For the text-containing cell, return its midpoint in (X, Y) coordinate format. 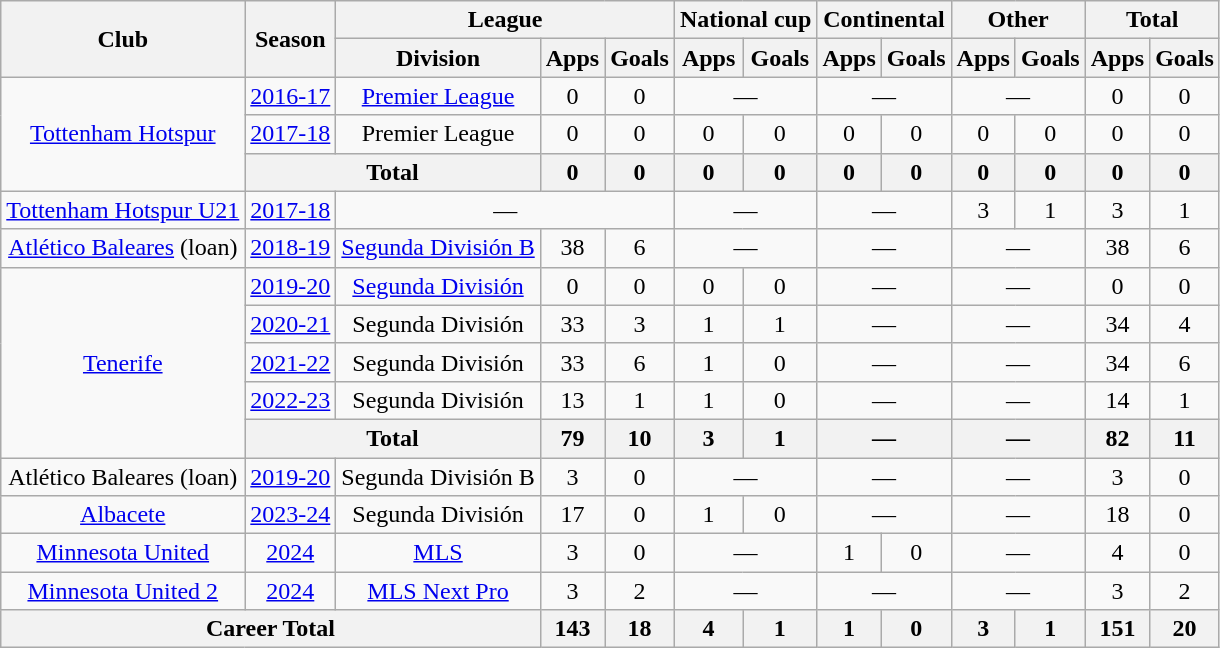
2021-22 (290, 362)
Other (1018, 20)
Season (290, 39)
Tottenham Hotspur U21 (123, 210)
MLS Next Pro (438, 591)
Minnesota United (123, 553)
2018-19 (290, 248)
17 (572, 515)
10 (640, 438)
151 (1117, 629)
National cup (745, 20)
League (506, 20)
79 (572, 438)
82 (1117, 438)
2023-24 (290, 515)
Career Total (270, 629)
143 (572, 629)
13 (572, 400)
Division (438, 58)
2016-17 (290, 96)
20 (1185, 629)
2022-23 (290, 400)
Continental (884, 20)
Tenerife (123, 362)
Tottenham Hotspur (123, 134)
11 (1185, 438)
Minnesota United 2 (123, 591)
Club (123, 39)
14 (1117, 400)
Albacete (123, 515)
MLS (438, 553)
2020-21 (290, 324)
